Search for the cell housing the specified text and yield its (X, Y) center coordinate. 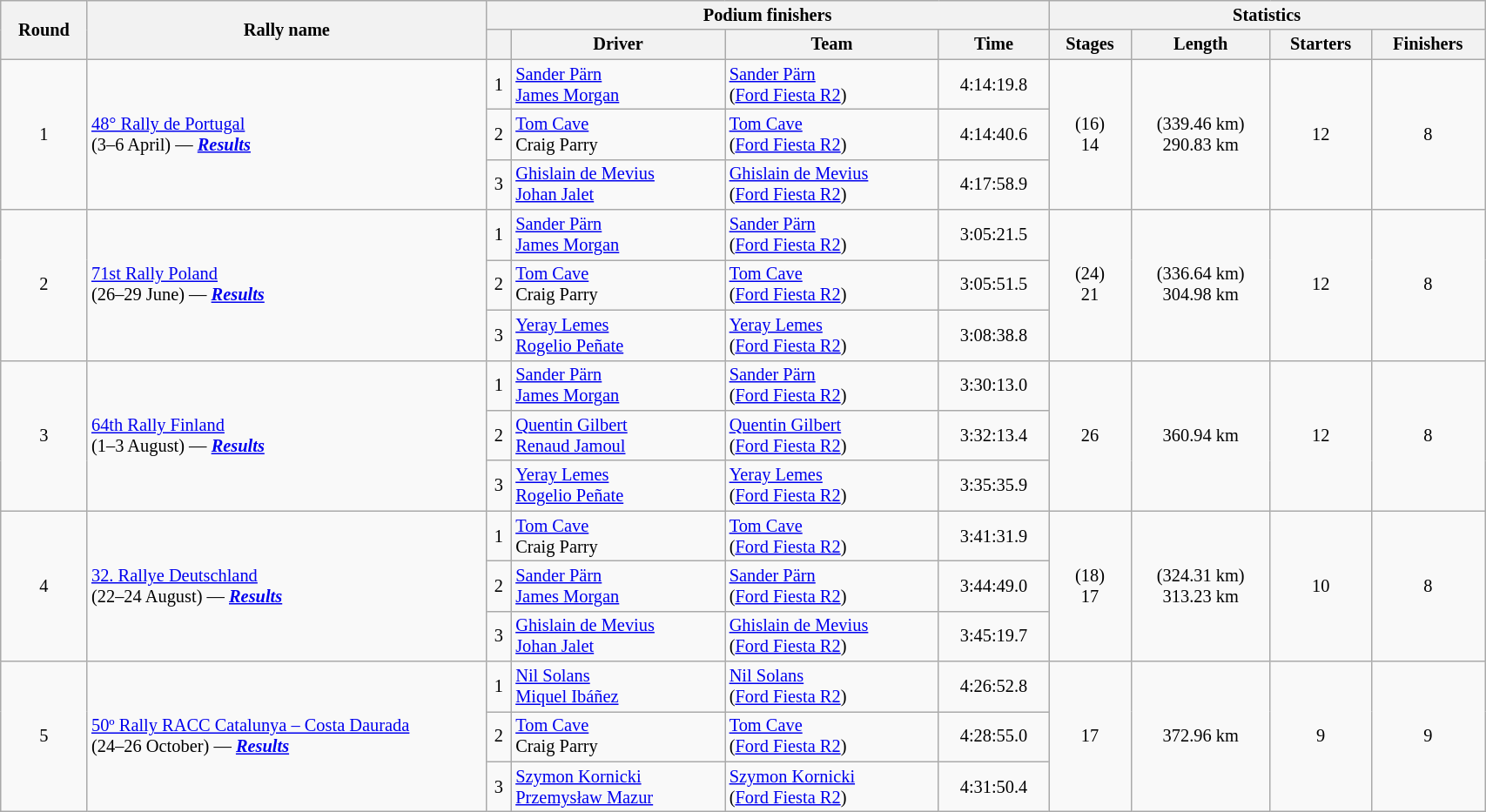
32. Rallye Deutschland(22–24 August) — Results (286, 587)
360.94 km (1200, 435)
4:14:19.8 (993, 84)
Team (832, 44)
Starters (1321, 44)
4 (44, 587)
Finishers (1428, 44)
Stages (1090, 44)
Statistics (1267, 15)
(24)21 (1090, 285)
4:14:40.6 (993, 134)
50º Rally RACC Catalunya – Costa Daurada(24–26 October) — Results (286, 736)
4:31:50.4 (993, 787)
(339.46 km)290.83 km (1200, 134)
(16)14 (1090, 134)
(336.64 km)304.98 km (1200, 285)
26 (1090, 435)
64th Rally Finland(1–3 August) — Results (286, 435)
71st Rally Poland(26–29 June) — Results (286, 285)
4:28:55.0 (993, 736)
3:32:13.4 (993, 435)
4:17:58.9 (993, 185)
Szymon Kornicki(Ford Fiesta R2) (832, 787)
Nil Solans Miquel Ibáñez (618, 687)
(18)17 (1090, 587)
3:05:51.5 (993, 285)
17 (1090, 736)
Rally name (286, 30)
Time (993, 44)
3:41:31.9 (993, 536)
Podium finishers (768, 15)
Length (1200, 44)
3:30:13.0 (993, 386)
3:44:49.0 (993, 586)
3:08:38.8 (993, 335)
Quentin Gilbert Renaud Jamoul (618, 435)
4:26:52.8 (993, 687)
Szymon Kornicki Przemysław Mazur (618, 787)
372.96 km (1200, 736)
3:35:35.9 (993, 486)
Quentin Gilbert(Ford Fiesta R2) (832, 435)
(324.31 km)313.23 km (1200, 587)
Nil Solans(Ford Fiesta R2) (832, 687)
3:05:21.5 (993, 235)
3:45:19.7 (993, 636)
Round (44, 30)
48° Rally de Portugal(3–6 April) — Results (286, 134)
5 (44, 736)
Driver (618, 44)
10 (1321, 587)
